Scan for the cell matching the given text and deliver its (x, y) coordinate at center. 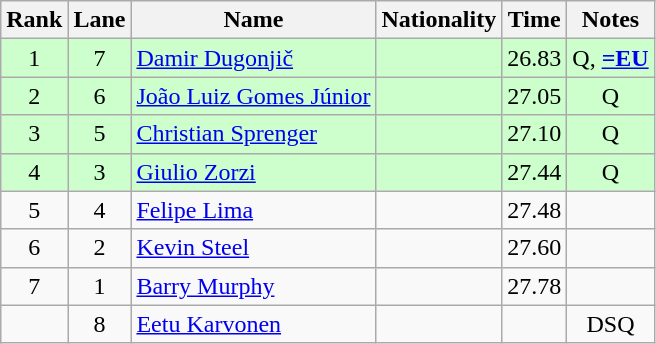
27.78 (534, 286)
Barry Murphy (254, 286)
Giulio Zorzi (254, 172)
João Luiz Gomes Júnior (254, 96)
Rank (34, 20)
Felipe Lima (254, 210)
Time (534, 20)
Nationality (439, 20)
27.48 (534, 210)
8 (100, 324)
Damir Dugonjič (254, 58)
Q, =EU (610, 58)
Eetu Karvonen (254, 324)
27.44 (534, 172)
Kevin Steel (254, 248)
27.10 (534, 134)
26.83 (534, 58)
Christian Sprenger (254, 134)
Name (254, 20)
Lane (100, 20)
27.05 (534, 96)
27.60 (534, 248)
DSQ (610, 324)
Notes (610, 20)
